Find where the given text appears and provide that cell's center as (X, Y) coordinate. 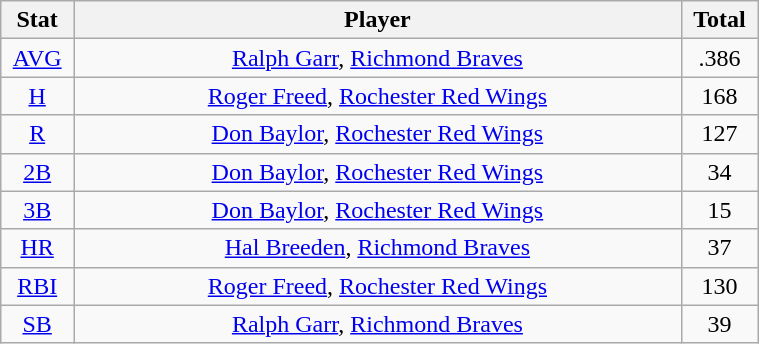
34 (719, 172)
39 (719, 324)
HR (38, 248)
37 (719, 248)
168 (719, 96)
15 (719, 210)
127 (719, 134)
SB (38, 324)
Total (719, 20)
130 (719, 286)
RBI (38, 286)
AVG (38, 58)
H (38, 96)
2B (38, 172)
3B (38, 210)
Player (378, 20)
.386 (719, 58)
Stat (38, 20)
Hal Breeden, Richmond Braves (378, 248)
R (38, 134)
